Detect which cell encompasses the target text, then output its [x, y] center coordinate. 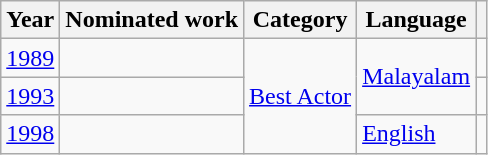
Language [416, 20]
1989 [30, 58]
1993 [30, 96]
English [416, 134]
Nominated work [152, 20]
Malayalam [416, 77]
Best Actor [300, 96]
Category [300, 20]
Year [30, 20]
1998 [30, 134]
